Detect which cell encompasses the target text, then output its [X, Y] center coordinate. 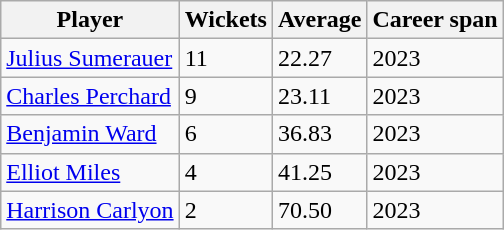
Average [320, 20]
4 [226, 172]
Player [90, 20]
2 [226, 210]
Julius Sumerauer [90, 58]
22.27 [320, 58]
Elliot Miles [90, 172]
6 [226, 134]
70.50 [320, 210]
Career span [435, 20]
Harrison Carlyon [90, 210]
Charles Perchard [90, 96]
11 [226, 58]
Wickets [226, 20]
36.83 [320, 134]
23.11 [320, 96]
9 [226, 96]
Benjamin Ward [90, 134]
41.25 [320, 172]
